Return the [X, Y] coordinate for the center point of the cell that contains the specified text.  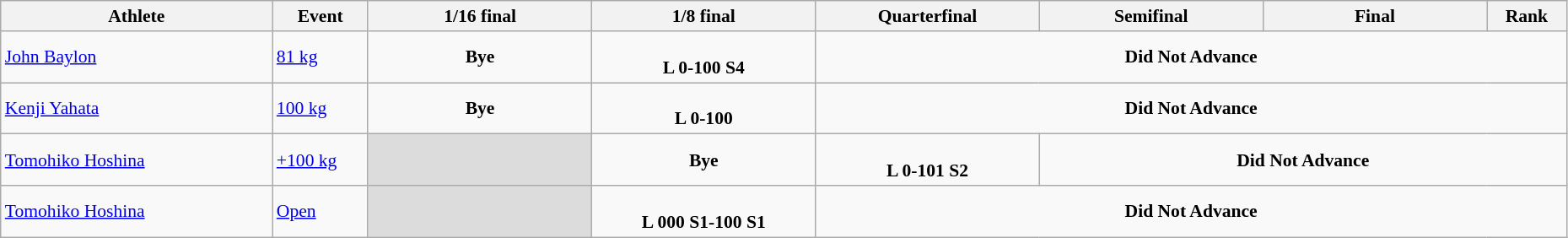
Semifinal [1150, 16]
1/8 final [703, 16]
Rank [1527, 16]
John Baylon [137, 57]
L 0-100 S4 [703, 57]
Athlete [137, 16]
Event [321, 16]
1/16 final [479, 16]
Final [1375, 16]
Kenji Yahata [137, 108]
L 000 S1-100 S1 [703, 211]
+100 kg [321, 160]
Quarterfinal [928, 16]
L 0-101 S2 [928, 160]
100 kg [321, 108]
81 kg [321, 57]
L 0-100 [703, 108]
Open [321, 211]
